Detect which cell encompasses the target text, then output its (X, Y) center coordinate. 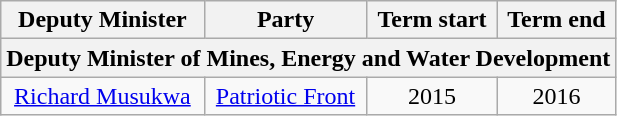
Term start (432, 20)
2016 (556, 96)
Term end (556, 20)
2015 (432, 96)
Deputy Minister (102, 20)
Deputy Minister of Mines, Energy and Water Development (308, 58)
Richard Musukwa (102, 96)
Patriotic Front (286, 96)
Party (286, 20)
